Return (x, y) of the center of cell containing provided text 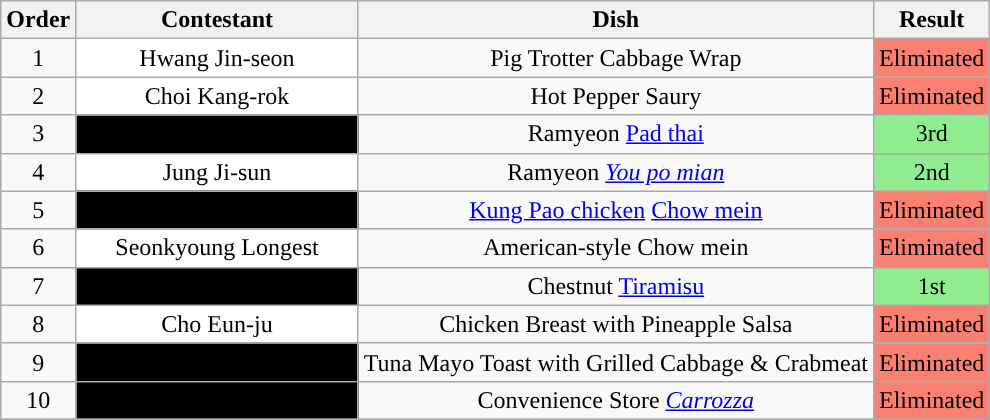
Dish (616, 20)
Ramyeon You po mian (616, 172)
Kung Pao chicken Chow mein (616, 210)
Tuna Mayo Toast with Grilled Cabbage & Crabmeat (616, 362)
Pig Trotter Cabbage Wrap (616, 58)
Hidden Genius (217, 362)
5 (38, 210)
3 (38, 134)
1st (931, 286)
Order (38, 20)
Goddess of Chinese Cuisine (217, 210)
3rd (931, 134)
Choi Kang-rok (217, 96)
Chestnut Tiramisu (616, 286)
Chicken Breast with Pineapple Salsa (616, 324)
2nd (931, 172)
Jung Ji-sun (217, 172)
Ramyeon Pad thai (616, 134)
Napoli Matfia (217, 286)
Hot Pepper Saury (616, 96)
Cho Eun-ju (217, 324)
2 (38, 96)
Hwang Jin-seon (217, 58)
Seonkyoung Longest (217, 248)
Cooking Maniac (217, 134)
Convenience Store Carrozza (616, 400)
American-style Chow mein (616, 248)
10 (38, 400)
Contestant (217, 20)
Chef Spark (217, 400)
6 (38, 248)
9 (38, 362)
Result (931, 20)
8 (38, 324)
7 (38, 286)
4 (38, 172)
1 (38, 58)
